Pinpoint the cell where the given text exists, returning its [x, y] midpoint coordinate. 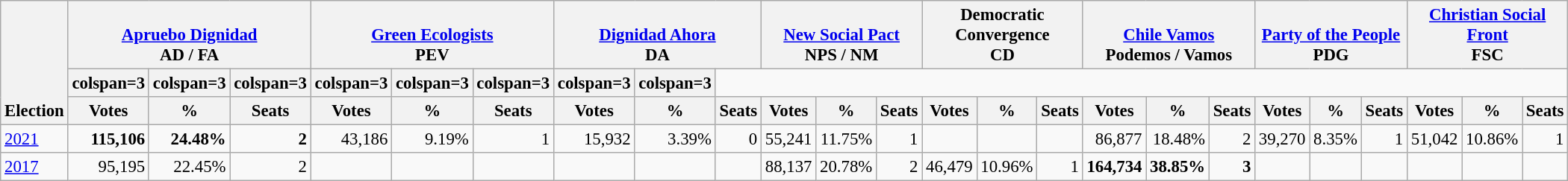
22.45% [189, 167]
3.39% [675, 139]
Party of the PeoplePDG [1331, 35]
2017 [34, 167]
164,734 [1114, 167]
95,195 [108, 167]
10.86% [1492, 139]
86,877 [1114, 139]
55,241 [788, 139]
Green EcologistsPEV [432, 35]
3 [1232, 167]
10.96% [1007, 167]
2021 [34, 139]
Apruebo DignidadAD / FA [190, 35]
DemocraticConvergenceCD [1002, 35]
18.48% [1178, 139]
24.48% [189, 139]
115,106 [108, 139]
20.78% [847, 167]
11.75% [847, 139]
43,186 [351, 139]
Dignidad AhoraDA [657, 35]
88,137 [788, 167]
New Social PactNPS / NM [841, 35]
Christian Social FrontFSC [1487, 35]
51,042 [1434, 139]
46,479 [950, 167]
38.85% [1178, 167]
0 [738, 139]
15,932 [594, 139]
9.19% [432, 139]
Election [34, 63]
8.35% [1335, 139]
Chile VamosPodemos / Vamos [1169, 35]
39,270 [1283, 139]
